Return [x, y] of the center of cell containing provided text 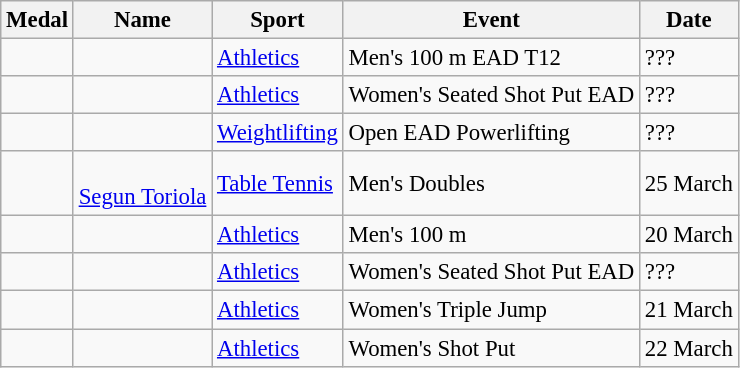
Name [142, 20]
Weightlifting [278, 133]
Table Tennis [278, 184]
Women's Triple Jump [491, 310]
Date [690, 20]
Men's Doubles [491, 184]
20 March [690, 235]
Men's 100 m [491, 235]
Segun Toriola [142, 184]
21 March [690, 310]
Women's Shot Put [491, 348]
Sport [278, 20]
22 March [690, 348]
Open EAD Powerlifting [491, 133]
Men's 100 m EAD T12 [491, 58]
Event [491, 20]
25 March [690, 184]
Medal [38, 20]
